Output the [X, Y] coordinate of the center of the cell containing the given text.  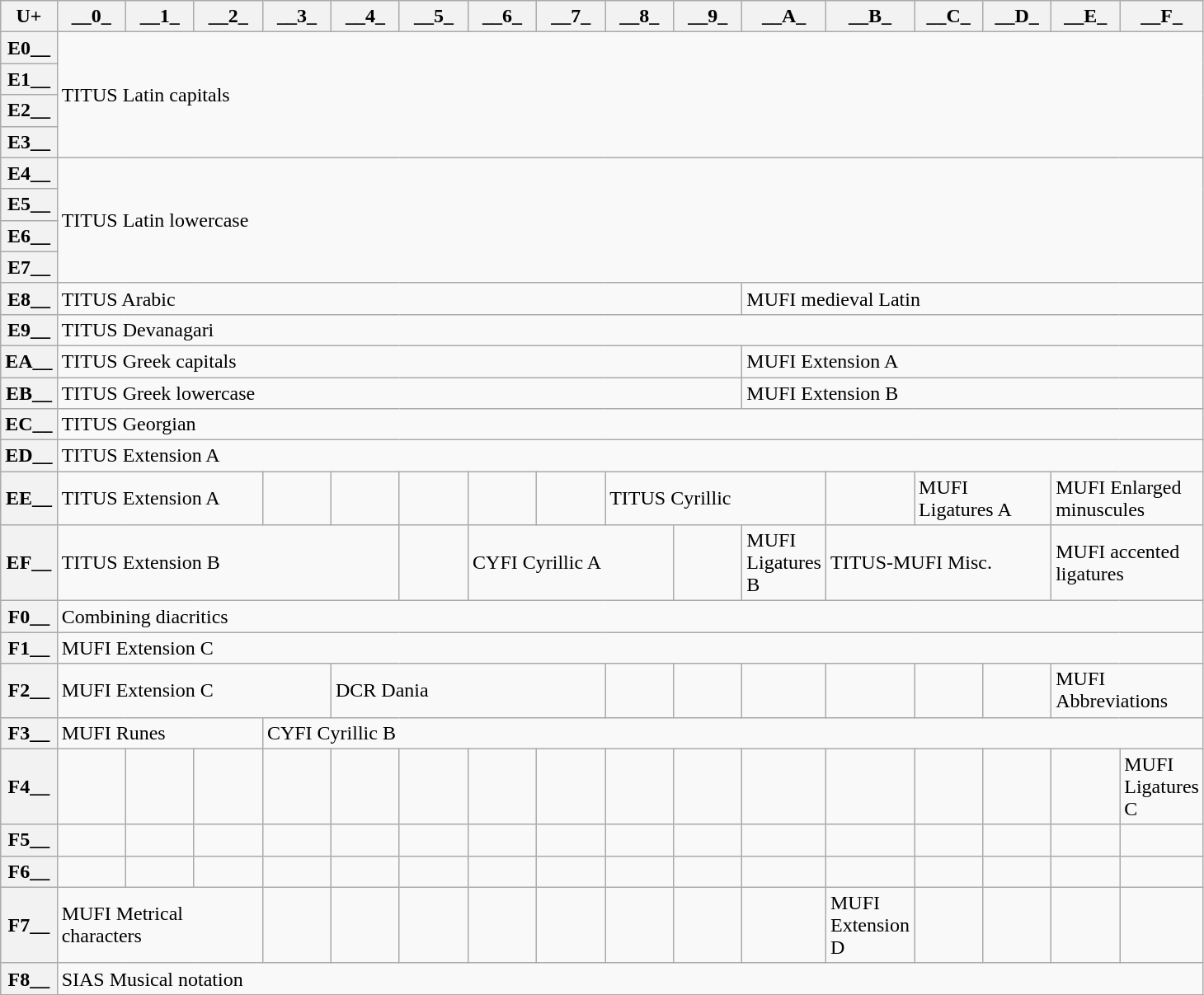
MUFI Metrical characters [160, 925]
E2__ [29, 110]
__2_ [228, 16]
ED__ [29, 456]
EF__ [29, 563]
E4__ [29, 173]
TITUS Georgian [630, 425]
E7__ [29, 267]
F4__ [29, 786]
TITUS Cyrillic [716, 498]
MUFI Ligatures C [1162, 786]
MUFI Extension D [869, 925]
DCR Dania [468, 691]
MUFI Ligatures B [784, 563]
__9_ [708, 16]
TITUS Latin lowercase [630, 220]
F2__ [29, 691]
F0__ [29, 617]
CYFI Cyrillic B [732, 733]
__1_ [160, 16]
Combining diacritics [630, 617]
F5__ [29, 840]
MUFI Abbreviations [1128, 691]
MUFI Ligatures A [983, 498]
TITUS Arabic [399, 298]
__E_ [1085, 16]
F1__ [29, 648]
TITUS Greek capitals [399, 361]
MUFI medieval Latin [973, 298]
U+ [29, 16]
__5_ [434, 16]
E9__ [29, 330]
__B_ [869, 16]
E3__ [29, 142]
CYFI Cyrillic A [571, 563]
EA__ [29, 361]
__3_ [297, 16]
EC__ [29, 425]
__0_ [91, 16]
E0__ [29, 48]
MUFI Runes [160, 733]
E6__ [29, 236]
E5__ [29, 204]
E8__ [29, 298]
__4_ [364, 16]
F6__ [29, 871]
EB__ [29, 393]
__8_ [640, 16]
TITUS Extension B [228, 563]
TITUS-MUFI Misc. [938, 563]
F8__ [29, 979]
SIAS Musical notation [630, 979]
MUFI Extension A [973, 361]
EE__ [29, 498]
__6_ [503, 16]
F3__ [29, 733]
MUFI Enlarged minuscules [1128, 498]
TITUS Devanagari [630, 330]
TITUS Latin capitals [630, 95]
MUFI accented ligatures [1128, 563]
__F_ [1162, 16]
__C_ [948, 16]
F7__ [29, 925]
__D_ [1018, 16]
__7_ [571, 16]
MUFI Extension B [973, 393]
__A_ [784, 16]
TITUS Greek lowercase [399, 393]
E1__ [29, 79]
